Determine the (X, Y) coordinate at the center of the cell enclosing the given text.  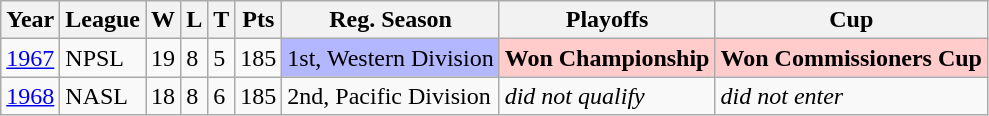
18 (164, 96)
League (103, 20)
Playoffs (607, 20)
Won Championship (607, 58)
did not qualify (607, 96)
5 (222, 58)
Pts (258, 20)
Reg. Season (390, 20)
1st, Western Division (390, 58)
1967 (30, 58)
NASL (103, 96)
1968 (30, 96)
Cup (851, 20)
did not enter (851, 96)
6 (222, 96)
W (164, 20)
Won Commissioners Cup (851, 58)
L (194, 20)
19 (164, 58)
Year (30, 20)
2nd, Pacific Division (390, 96)
NPSL (103, 58)
T (222, 20)
